Find where the given text appears and provide that cell's center as (X, Y) coordinate. 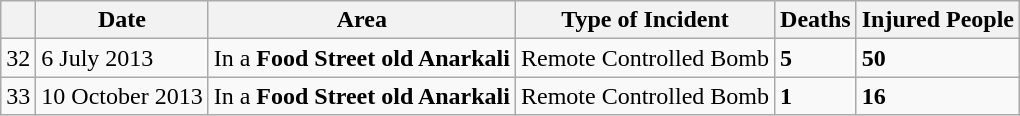
10 October 2013 (122, 96)
33 (18, 96)
1 (816, 96)
32 (18, 58)
Injured People (938, 20)
50 (938, 58)
Area (362, 20)
Type of Incident (644, 20)
5 (816, 58)
Date (122, 20)
6 July 2013 (122, 58)
Deaths (816, 20)
16 (938, 96)
